Extract the (x, y) coordinate from the center of the cell holding the provided text.  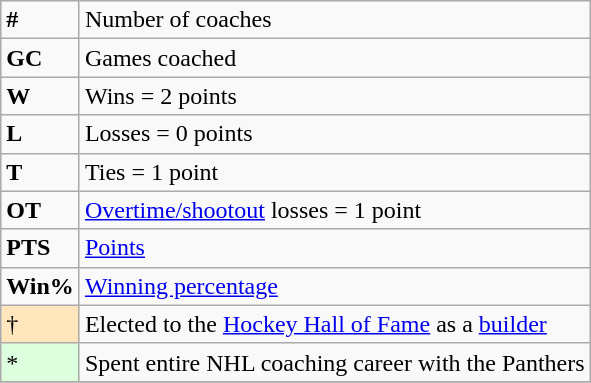
Number of coaches (334, 20)
Losses = 0 points (334, 134)
Games coached (334, 58)
GC (40, 58)
Win% (40, 286)
Ties = 1 point (334, 172)
Points (334, 248)
Spent entire NHL coaching career with the Panthers (334, 362)
Winning percentage (334, 286)
* (40, 362)
† (40, 324)
T (40, 172)
OT (40, 210)
Elected to the Hockey Hall of Fame as a builder (334, 324)
Wins = 2 points (334, 96)
Overtime/shootout losses = 1 point (334, 210)
L (40, 134)
# (40, 20)
W (40, 96)
PTS (40, 248)
